Scan for the cell matching the given text and deliver its (x, y) coordinate at center. 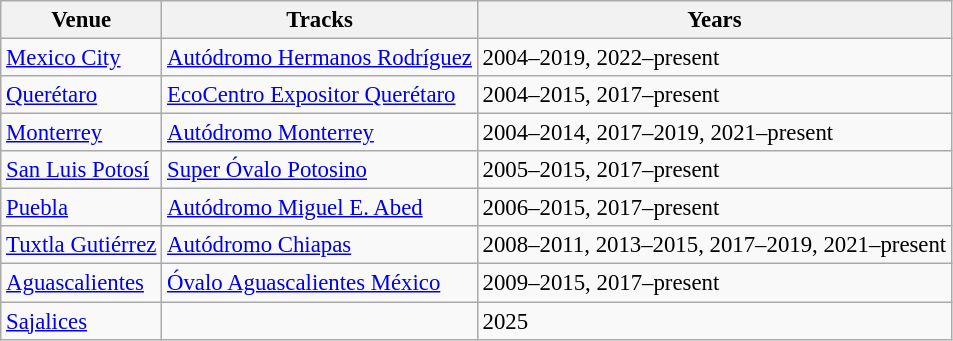
Aguascalientes (82, 283)
Monterrey (82, 133)
2004–2015, 2017–present (714, 95)
Mexico City (82, 58)
EcoCentro Expositor Querétaro (320, 95)
2008–2011, 2013–2015, 2017–2019, 2021–present (714, 245)
Super Óvalo Potosino (320, 170)
Sajalices (82, 321)
2005–2015, 2017–present (714, 170)
Venue (82, 20)
San Luis Potosí (82, 170)
Years (714, 20)
2025 (714, 321)
Autódromo Hermanos Rodríguez (320, 58)
2009–2015, 2017–present (714, 283)
Tracks (320, 20)
Autódromo Monterrey (320, 133)
Querétaro (82, 95)
2004–2019, 2022–present (714, 58)
Tuxtla Gutiérrez (82, 245)
2004–2014, 2017–2019, 2021–present (714, 133)
Puebla (82, 208)
Autódromo Miguel E. Abed (320, 208)
Autódromo Chiapas (320, 245)
Óvalo Aguascalientes México (320, 283)
2006–2015, 2017–present (714, 208)
